Return (x, y) of the center of cell containing provided text 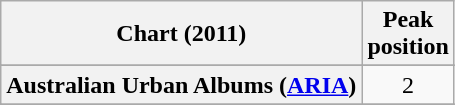
2 (408, 85)
Peakposition (408, 34)
Chart (2011) (182, 34)
Australian Urban Albums (ARIA) (182, 85)
